Pinpoint the cell where the given text exists, returning its (x, y) midpoint coordinate. 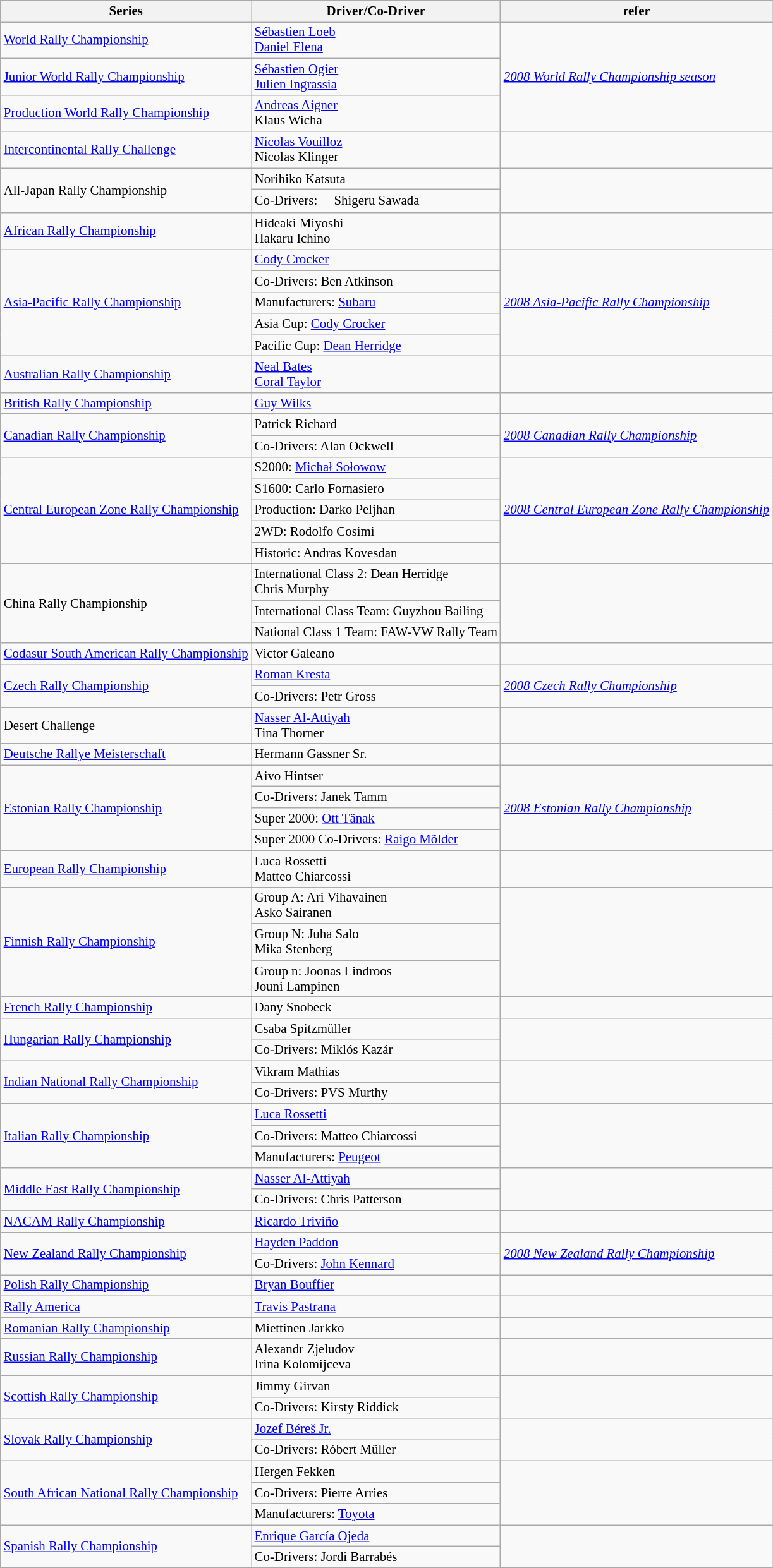
S1600: Carlo Fornasiero (376, 489)
Asia Cup: Cody Crocker (376, 324)
Group n: Joonas Lindroos Jouni Lampinen (376, 979)
Alexandr Zjeludov Irina Kolomijceva (376, 1357)
Guy Wilks (376, 403)
Co-Drivers: Pierre Arries (376, 1493)
Group N: Juha Salo Mika Stenberg (376, 942)
French Rally Championship (126, 1008)
Pacific Cup: Dean Herridge (376, 346)
Victor Galeano (376, 654)
Co-Drivers: Miklós Kazár (376, 1050)
Dany Snobeck (376, 1008)
Czech Rally Championship (126, 686)
Finnish Rally Championship (126, 942)
Asia-Pacific Rally Championship (126, 302)
Nasser Al-Attiyah Tina Thorner (376, 725)
Codasur South American Rally Championship (126, 654)
refer (636, 11)
2008 Asia-Pacific Rally Championship (636, 302)
Co-Drivers: Ben Atkinson (376, 281)
Bryan Bouffier (376, 1286)
Co-Drivers: Petr Gross (376, 696)
2008 Estonian Rally Championship (636, 807)
Co-Drivers: Matteo Chiarcossi (376, 1136)
Group A: Ari Vihavainen Asko Sairanen (376, 905)
African Rally Championship (126, 231)
Historic: Andras Kovesdan (376, 553)
Polish Rally Championship (126, 1286)
Cody Crocker (376, 260)
Nasser Al-Attiyah (376, 1178)
2008 World Rally Championship season (636, 76)
Deutsche Rallye Meisterschaft (126, 754)
Super 2000: Ott Tänak (376, 819)
Co-Drivers: John Kennard (376, 1264)
World Rally Championship (126, 40)
Romanian Rally Championship (126, 1328)
Nicolas Vouilloz Nicolas Klinger (376, 150)
Hermann Gassner Sr. (376, 754)
Co-Drivers: Kirsty Riddick (376, 1408)
Production World Rally Championship (126, 113)
Csaba Spitzmüller (376, 1029)
Super 2000 Co-Drivers: Raigo Mõlder (376, 840)
Intercontinental Rally Challenge (126, 150)
Jozef Béreš Jr. (376, 1429)
NACAM Rally Championship (126, 1221)
British Rally Championship (126, 403)
Roman Kresta (376, 675)
National Class 1 Team: FAW-VW Rally Team (376, 632)
Italian Rally Championship (126, 1136)
Co-Drivers: Róbert Müller (376, 1450)
2WD: Rodolfo Cosimi (376, 532)
Hergen Fekken (376, 1471)
Driver/Co-Driver (376, 11)
Co-Drivers: Shigeru Sawada (376, 201)
Middle East Rally Championship (126, 1189)
Jimmy Girvan (376, 1386)
Neal Bates Coral Taylor (376, 375)
Co-Drivers: Jordi Barrabés (376, 1557)
Junior World Rally Championship (126, 76)
Manufacturers: Peugeot (376, 1157)
South African National Rally Championship (126, 1493)
Hayden Paddon (376, 1243)
Production: Darko Peljhan (376, 510)
Manufacturers: Subaru (376, 303)
European Rally Championship (126, 869)
Norihiko Katsuta (376, 179)
Series (126, 11)
Manufacturers: Toyota (376, 1514)
Miettinen Jarkko (376, 1328)
Sébastien Ogier Julien Ingrassia (376, 76)
Indian National Rally Championship (126, 1082)
Patrick Richard (376, 425)
Australian Rally Championship (126, 375)
All-Japan Rally Championship (126, 191)
Central European Zone Rally Championship (126, 510)
Canadian Rally Championship (126, 435)
Vikram Mathias (376, 1071)
Sébastien Loeb Daniel Elena (376, 40)
Hideaki Miyoshi Hakaru Ichino (376, 231)
New Zealand Rally Championship (126, 1253)
Luca Rossetti Matteo Chiarcossi (376, 869)
Spanish Rally Championship (126, 1547)
Co-Drivers: Alan Ockwell (376, 446)
Co-Drivers: Janek Tamm (376, 797)
International Class Team: Guyzhou Bailing (376, 611)
Co-Drivers: PVS Murthy (376, 1093)
Desert Challenge (126, 725)
2008 New Zealand Rally Championship (636, 1253)
Estonian Rally Championship (126, 807)
2008 Canadian Rally Championship (636, 435)
Ricardo Triviño (376, 1221)
S2000: Michał Sołowow (376, 467)
2008 Central European Zone Rally Championship (636, 510)
Andreas Aigner Klaus Wicha (376, 113)
Scottish Rally Championship (126, 1397)
Enrique García Ojeda (376, 1536)
Luca Rossetti (376, 1114)
Hungarian Rally Championship (126, 1040)
Russian Rally Championship (126, 1357)
International Class 2: Dean Herridge Chris Murphy (376, 582)
Rally America (126, 1307)
China Rally Championship (126, 603)
Slovak Rally Championship (126, 1440)
Aivo Hintser (376, 776)
2008 Czech Rally Championship (636, 686)
Co-Drivers: Chris Patterson (376, 1200)
Travis Pastrana (376, 1307)
